Pinpoint the cell where the given text exists, returning its [x, y] midpoint coordinate. 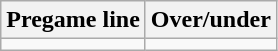
Over/under [210, 20]
Pregame line [74, 20]
